Find where the given text appears and provide that cell's center as [x, y] coordinate. 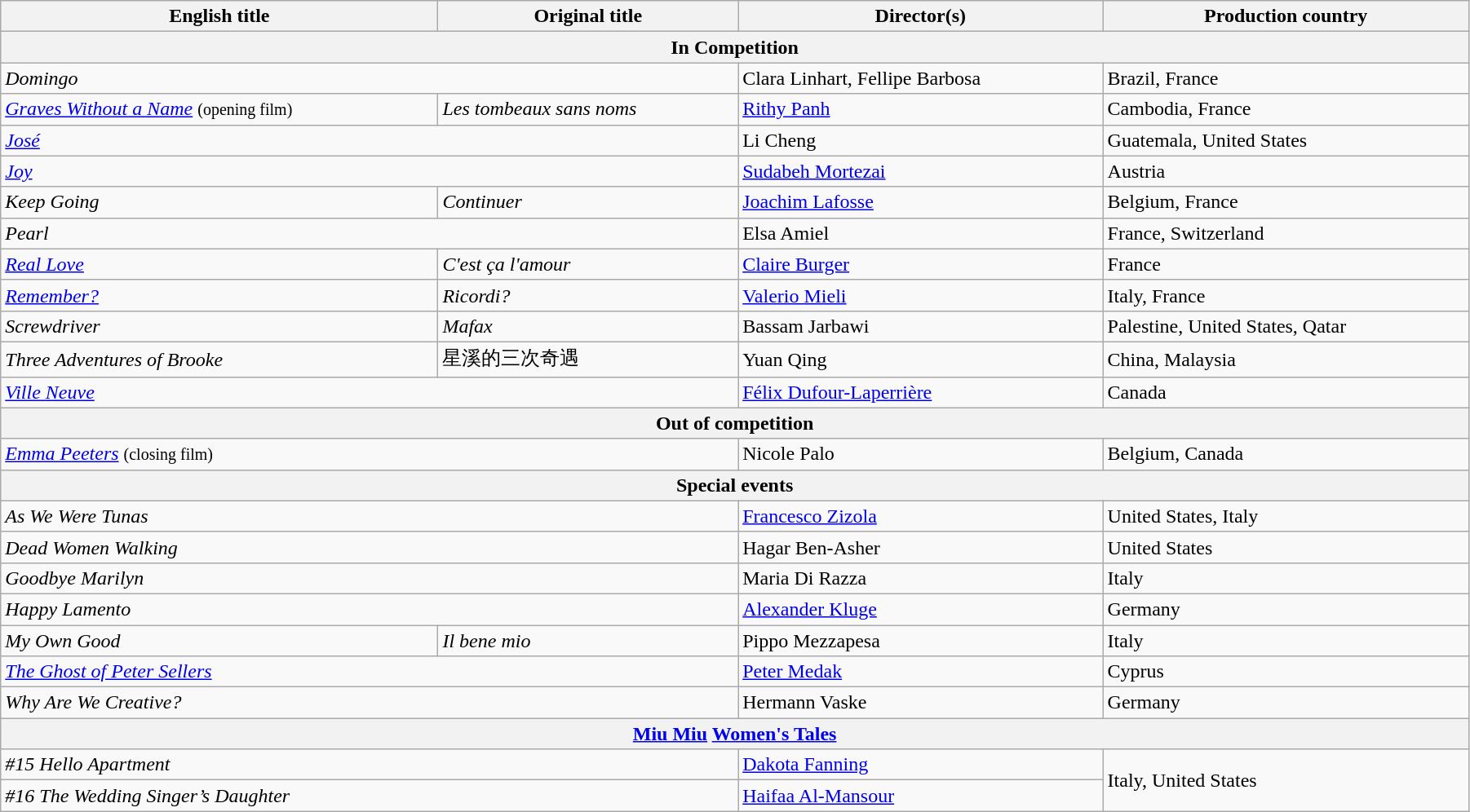
English title [219, 16]
Canada [1286, 392]
#16 The Wedding Singer’s Daughter [370, 796]
Francesco Zizola [920, 516]
Joy [370, 171]
Out of competition [735, 423]
Li Cheng [920, 140]
Production country [1286, 16]
Alexander Kluge [920, 609]
Hermann Vaske [920, 703]
Bassam Jarbawi [920, 326]
Cyprus [1286, 672]
Three Adventures of Brooke [219, 359]
#15 Hello Apartment [370, 765]
Joachim Lafosse [920, 202]
Domingo [370, 78]
Dead Women Walking [370, 547]
Elsa Amiel [920, 233]
Happy Lamento [370, 609]
Claire Burger [920, 264]
Pearl [370, 233]
Goodbye Marilyn [370, 578]
United States [1286, 547]
Belgium, Canada [1286, 454]
Il bene mio [588, 640]
Continuer [588, 202]
Emma Peeters (closing film) [370, 454]
Yuan Qing [920, 359]
Belgium, France [1286, 202]
Austria [1286, 171]
星溪的三次奇遇 [588, 359]
Mafax [588, 326]
Remember? [219, 295]
Graves Without a Name (opening film) [219, 109]
Maria Di Razza [920, 578]
Italy, United States [1286, 780]
Keep Going [219, 202]
Nicole Palo [920, 454]
Félix Dufour-Laperrière [920, 392]
Clara Linhart, Fellipe Barbosa [920, 78]
Miu Miu Women's Tales [735, 734]
Why Are We Creative? [370, 703]
Ville Neuve [370, 392]
Ricordi? [588, 295]
Pippo Mezzapesa [920, 640]
Special events [735, 485]
As We Were Tunas [370, 516]
United States, Italy [1286, 516]
France [1286, 264]
Les tombeaux sans noms [588, 109]
C'est ça l'amour [588, 264]
Real Love [219, 264]
The Ghost of Peter Sellers [370, 672]
Brazil, France [1286, 78]
José [370, 140]
Guatemala, United States [1286, 140]
Cambodia, France [1286, 109]
Rithy Panh [920, 109]
My Own Good [219, 640]
Hagar Ben-Asher [920, 547]
Dakota Fanning [920, 765]
Director(s) [920, 16]
Valerio Mieli [920, 295]
China, Malaysia [1286, 359]
Palestine, United States, Qatar [1286, 326]
Italy, France [1286, 295]
In Competition [735, 47]
Haifaa Al-Mansour [920, 796]
Peter Medak [920, 672]
Original title [588, 16]
Sudabeh Mortezai [920, 171]
France, Switzerland [1286, 233]
Screwdriver [219, 326]
